Locate the cell with the specified text and output its [x, y] center coordinate. 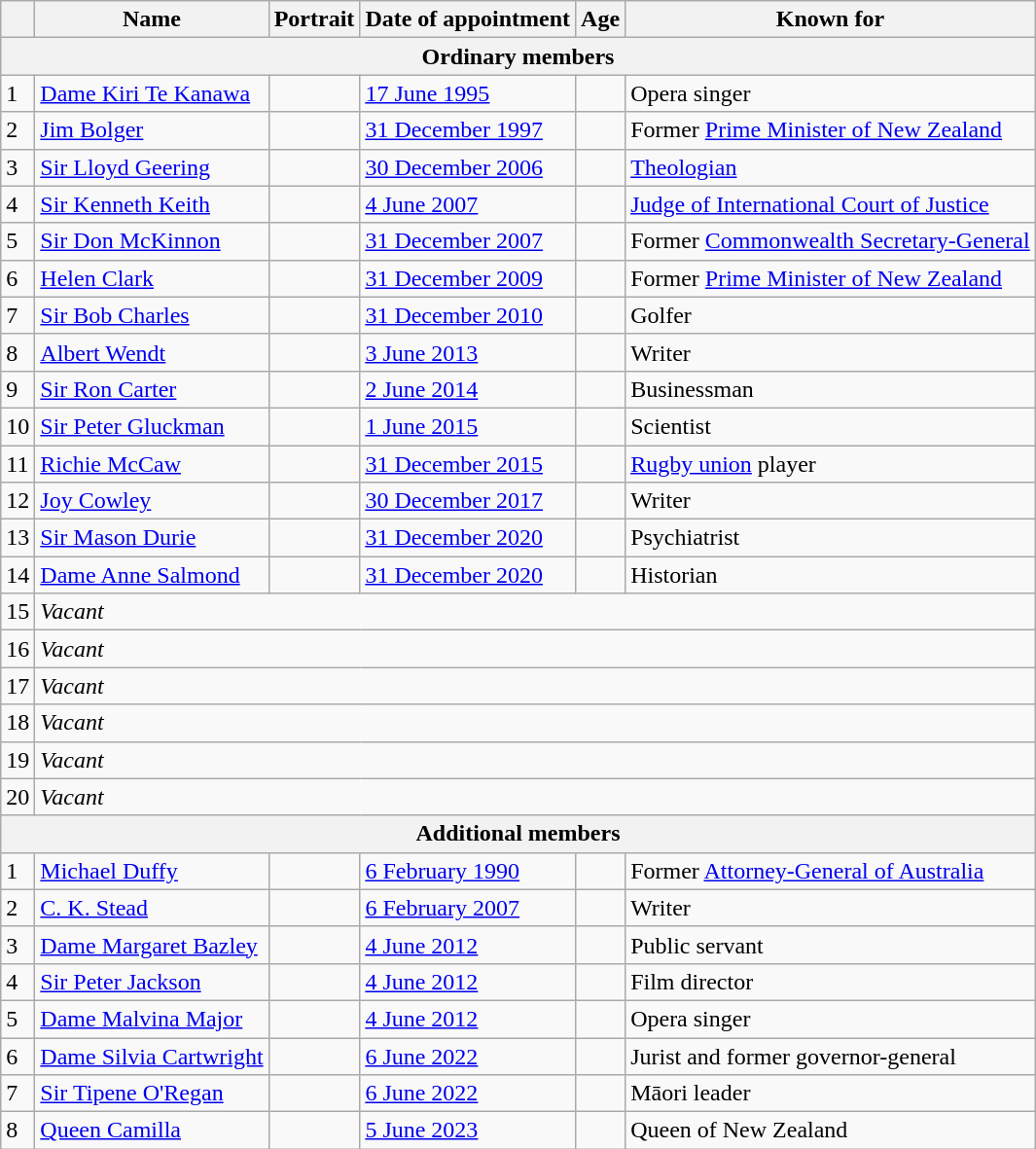
16 [18, 649]
17 June 1995 [468, 93]
14 [18, 575]
19 [18, 760]
6 February 2007 [468, 908]
Sir Lloyd Geering [152, 167]
Sir Ron Carter [152, 389]
1 June 2015 [468, 426]
Queen Camilla [152, 1131]
17 [18, 686]
31 December 2010 [468, 315]
30 December 2006 [468, 167]
Dame Anne Salmond [152, 575]
Age [601, 19]
Sir Peter Jackson [152, 982]
4 June 2007 [468, 204]
Sir Tipene O'Regan [152, 1094]
20 [18, 797]
Ordinary members [518, 56]
Dame Malvina Major [152, 1019]
31 December 2015 [468, 464]
6 February 1990 [468, 871]
Name [152, 19]
9 [18, 389]
Judge of International Court of Justice [831, 204]
Dame Margaret Bazley [152, 945]
Sir Mason Durie [152, 538]
Known for [831, 19]
Sir Bob Charles [152, 315]
Joy Cowley [152, 501]
Queen of New Zealand [831, 1131]
Psychiatrist [831, 538]
Public servant [831, 945]
Albert Wendt [152, 352]
Jurist and former governor-general [831, 1056]
Richie McCaw [152, 464]
Film director [831, 982]
10 [18, 426]
Sir Kenneth Keith [152, 204]
Jim Bolger [152, 130]
3 June 2013 [468, 352]
Theologian [831, 167]
12 [18, 501]
15 [18, 612]
Date of appointment [468, 19]
30 December 2017 [468, 501]
C. K. Stead [152, 908]
31 December 1997 [468, 130]
Sir Peter Gluckman [152, 426]
Michael Duffy [152, 871]
Sir Don McKinnon [152, 241]
Scientist [831, 426]
5 June 2023 [468, 1131]
31 December 2007 [468, 241]
Dame Silvia Cartwright [152, 1056]
Dame Kiri Te Kanawa [152, 93]
2 June 2014 [468, 389]
18 [18, 723]
Helen Clark [152, 278]
31 December 2009 [468, 278]
Businessman [831, 389]
11 [18, 464]
Portrait [314, 19]
Former Commonwealth Secretary-General [831, 241]
Māori leader [831, 1094]
Former Attorney-General of Australia [831, 871]
13 [18, 538]
Rugby union player [831, 464]
Additional members [518, 834]
Golfer [831, 315]
Historian [831, 575]
